Return (x, y) of the center of cell containing provided text 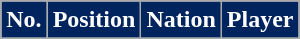
Position (94, 20)
No. (24, 20)
Nation (181, 20)
Player (260, 20)
